Capture the cell that displays the provided text and extract its (X, Y) central coordinate. 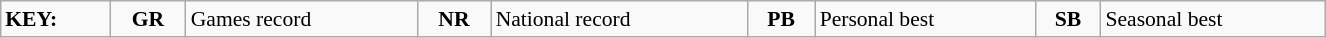
PB (782, 19)
KEY: (55, 19)
GR (148, 19)
NR (454, 19)
SB (1068, 19)
Seasonal best (1212, 19)
Personal best (926, 19)
Games record (302, 19)
National record (620, 19)
